Determine the (x, y) coordinate at the center of the cell enclosing the given text.  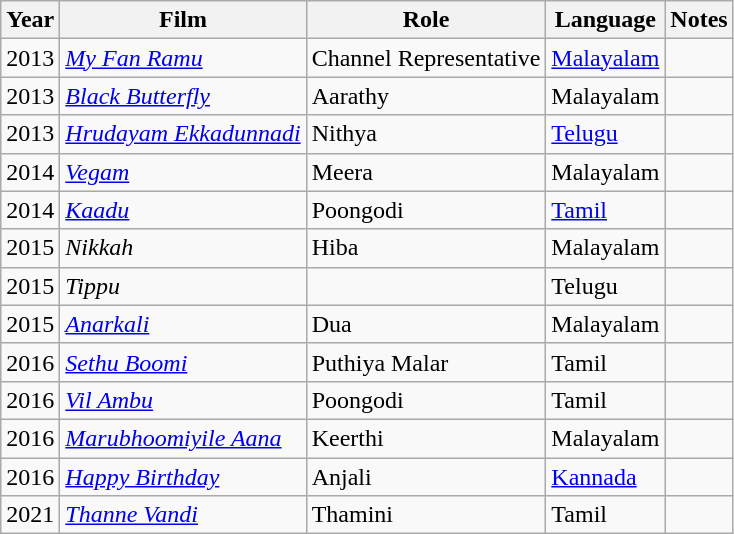
Keerthi (426, 438)
2021 (30, 515)
Anjali (426, 477)
Channel Representative (426, 58)
My Fan Ramu (183, 58)
Film (183, 20)
Nikkah (183, 248)
Nithya (426, 134)
Hrudayam Ekkadunnadi (183, 134)
Sethu Boomi (183, 362)
Vil Ambu (183, 400)
Hiba (426, 248)
Happy Birthday (183, 477)
Marubhoomiyile Aana (183, 438)
Thamini (426, 515)
Kannada (606, 477)
Meera (426, 172)
Language (606, 20)
Notes (699, 20)
Thanne Vandi (183, 515)
Aarathy (426, 96)
Dua (426, 324)
Role (426, 20)
Vegam (183, 172)
Black Butterfly (183, 96)
Year (30, 20)
Puthiya Malar (426, 362)
Kaadu (183, 210)
Tippu (183, 286)
Anarkali (183, 324)
